Extract the (x, y) coordinate from the center of the cell holding the provided text.  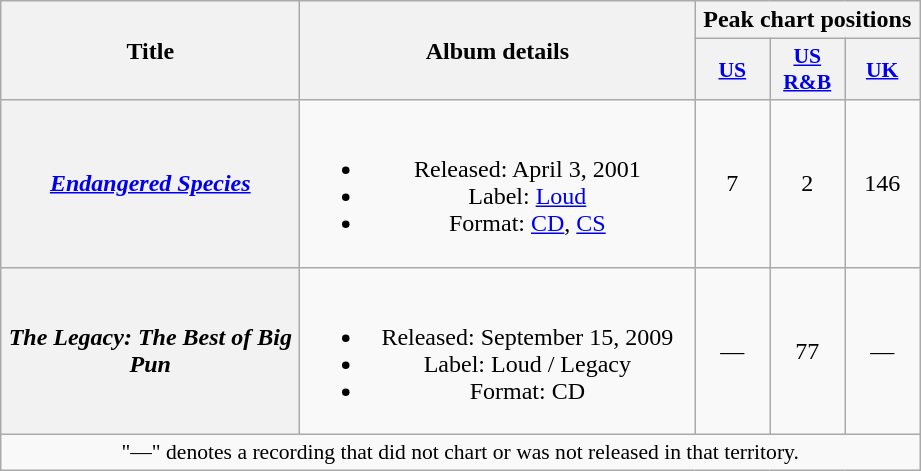
7 (732, 184)
Endangered Species (150, 184)
UK (882, 70)
US R&B (808, 70)
"—" denotes a recording that did not chart or was not released in that territory. (460, 452)
Released: April 3, 2001Label: LoudFormat: CD, CS (498, 184)
146 (882, 184)
2 (808, 184)
Album details (498, 50)
Released: September 15, 2009Label: Loud / LegacyFormat: CD (498, 350)
Title (150, 50)
US (732, 70)
Peak chart positions (808, 20)
77 (808, 350)
The Legacy: The Best of Big Pun (150, 350)
